Capture the cell that displays the provided text and extract its (X, Y) central coordinate. 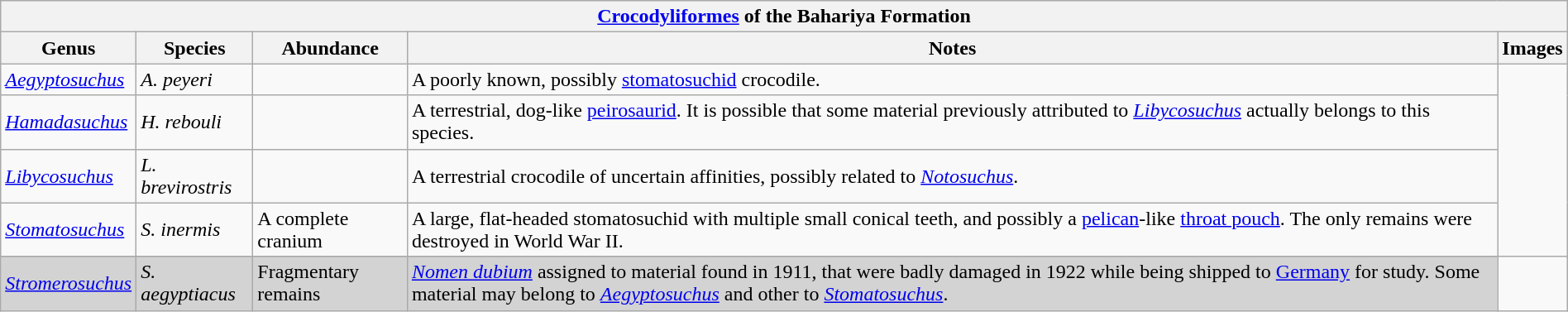
H. rebouli (195, 122)
A terrestrial, dog-like peirosaurid. It is possible that some material previously attributed to Libycosuchus actually belongs to this species. (952, 122)
Stomatosuchus (69, 230)
L. brevirostris (195, 175)
Genus (69, 48)
Aegyptosuchus (69, 79)
Notes (952, 48)
A complete cranium (331, 230)
Libycosuchus (69, 175)
Fragmentary remains (331, 283)
Abundance (331, 48)
Crocodyliformes of the Bahariya Formation (784, 17)
Hamadasuchus (69, 122)
A poorly known, possibly stomatosuchid crocodile. (952, 79)
Stromerosuchus (69, 283)
S. inermis (195, 230)
A terrestrial crocodile of uncertain affinities, possibly related to Notosuchus. (952, 175)
S. aegyptiacus (195, 283)
Species (195, 48)
A. peyeri (195, 79)
Images (1532, 48)
